Find where the given text appears and provide that cell's center as [X, Y] coordinate. 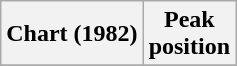
Peak position [189, 34]
Chart (1982) [72, 34]
